Return the [X, Y] coordinate for the center point of the cell that contains the specified text.  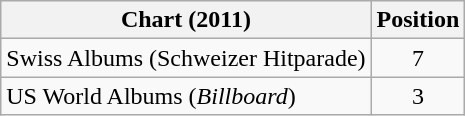
Swiss Albums (Schweizer Hitparade) [186, 58]
7 [418, 58]
Chart (2011) [186, 20]
3 [418, 96]
US World Albums (Billboard) [186, 96]
Position [418, 20]
